Provide the (X, Y) coordinate of the cell's center where the given text is located.  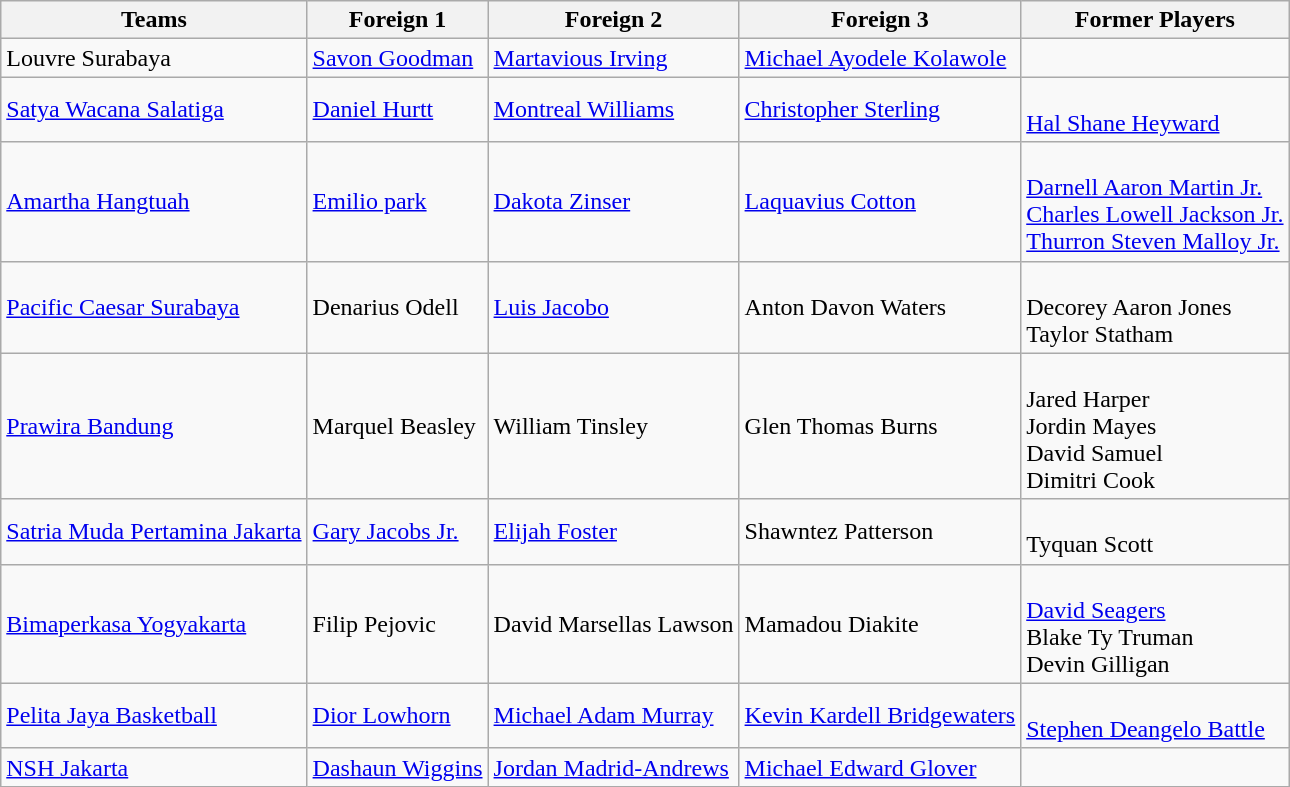
Mamadou Diakite (880, 624)
Dakota Zinser (614, 202)
Michael Adam Murray (614, 716)
Louvre Surabaya (154, 58)
Jared Harper Jordin Mayes David Samuel Dimitri Cook (1155, 426)
Satya Wacana Salatiga (154, 110)
Filip Pejovic (398, 624)
Laquavius Cotton (880, 202)
Christopher Sterling (880, 110)
Savon Goodman (398, 58)
Gary Jacobs Jr. (398, 532)
Emilio park (398, 202)
Denarius Odell (398, 307)
Amartha Hangtuah (154, 202)
Foreign 1 (398, 20)
Foreign 3 (880, 20)
Satria Muda Pertamina Jakarta (154, 532)
William Tinsley (614, 426)
Stephen Deangelo Battle (1155, 716)
Former Players (1155, 20)
Tyquan Scott (1155, 532)
Prawira Bandung (154, 426)
Marquel Beasley (398, 426)
Pelita Jaya Basketball (154, 716)
Anton Davon Waters (880, 307)
Daniel Hurtt (398, 110)
Glen Thomas Burns (880, 426)
Michael Edward Glover (880, 767)
Bimaperkasa Yogyakarta (154, 624)
Michael Ayodele Kolawole (880, 58)
Dashaun Wiggins (398, 767)
Darnell Aaron Martin Jr. Charles Lowell Jackson Jr. Thurron Steven Malloy Jr. (1155, 202)
Pacific Caesar Surabaya (154, 307)
NSH Jakarta (154, 767)
Jordan Madrid-Andrews (614, 767)
Dior Lowhorn (398, 716)
Kevin Kardell Bridgewaters (880, 716)
David Marsellas Lawson (614, 624)
Teams (154, 20)
Foreign 2 (614, 20)
Montreal Williams (614, 110)
Luis Jacobo (614, 307)
Martavious Irving (614, 58)
David Seagers Blake Ty Truman Devin Gilligan (1155, 624)
Decorey Aaron Jones Taylor Statham (1155, 307)
Hal Shane Heyward (1155, 110)
Shawntez Patterson (880, 532)
Elijah Foster (614, 532)
